Identify which cell holds the provided text, then report its [X, Y] central coordinate. 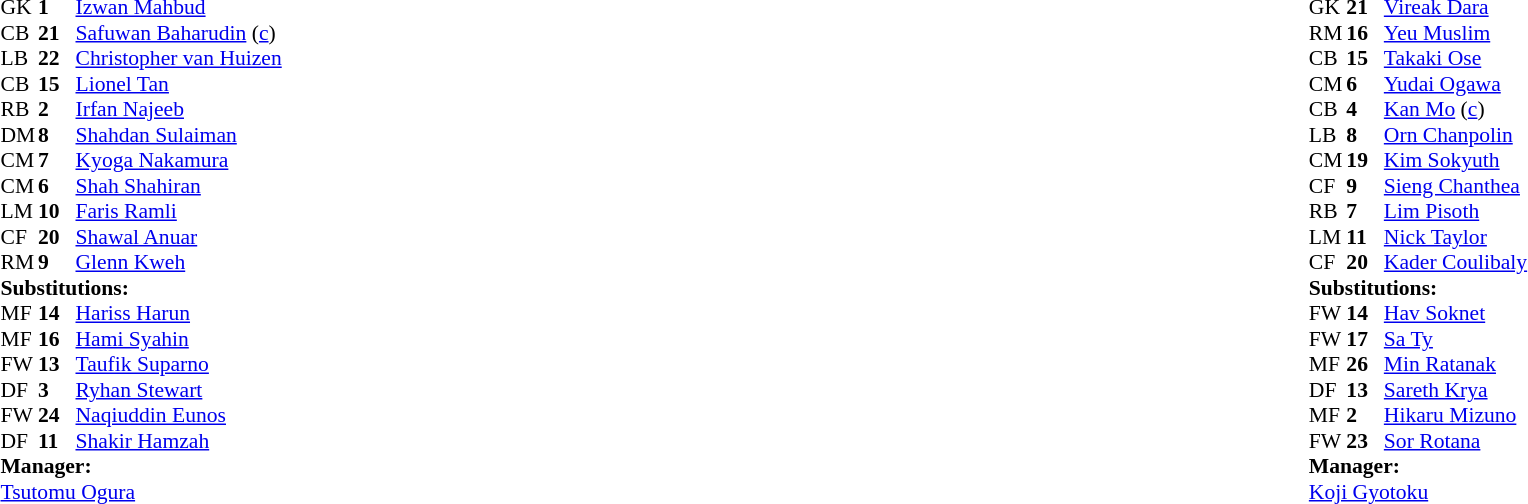
Kan Mo (c) [1456, 109]
22 [57, 59]
Yeu Muslim [1456, 33]
Nick Taylor [1456, 237]
Hami Syahin [179, 339]
Lionel Tan [179, 84]
Ryhan Stewart [179, 390]
4 [1365, 109]
Shakir Hamzah [179, 441]
Taufik Suparno [179, 365]
Hariss Harun [179, 313]
Sa Ty [1456, 339]
26 [1365, 365]
Orn Chanpolin [1456, 135]
19 [1365, 161]
Kyoga Nakamura [179, 161]
17 [1365, 339]
Sareth Krya [1456, 390]
Sieng Chanthea [1456, 186]
3 [57, 390]
Naqiuddin Eunos [179, 415]
23 [1365, 441]
Kader Coulibaly [1456, 263]
Christopher van Huizen [179, 59]
Hikaru Mizuno [1456, 415]
Irfan Najeeb [179, 109]
Min Ratanak [1456, 365]
Yudai Ogawa [1456, 84]
Shawal Anuar [179, 237]
Safuwan Baharudin (c) [179, 33]
Hav Soknet [1456, 313]
Glenn Kweh [179, 263]
Faris Ramli [179, 211]
Lim Pisoth [1456, 211]
21 [57, 33]
Kim Sokyuth [1456, 161]
Shah Shahiran [179, 186]
24 [57, 415]
Shahdan Sulaiman [179, 135]
10 [57, 211]
Sor Rotana [1456, 441]
DM [19, 135]
Takaki Ose [1456, 59]
